Return the (X, Y) coordinate for the center point of the cell that contains the specified text.  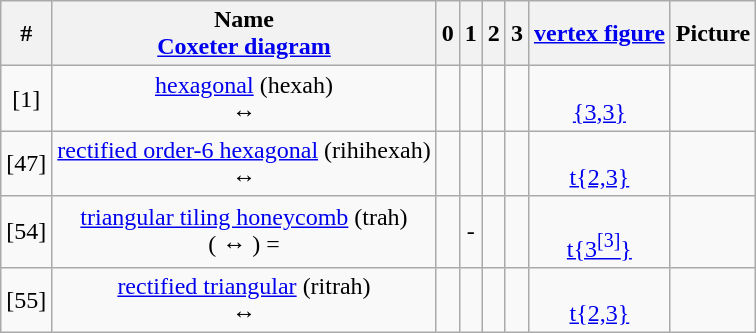
- (470, 232)
[55] (26, 300)
rectified order-6 hexagonal (rihihexah) ↔ (244, 164)
rectified triangular (ritrah) ↔ (244, 300)
3 (516, 34)
Picture (712, 34)
1 (470, 34)
0 (448, 34)
t{3[3]} (599, 232)
{3,3} (599, 98)
vertex figure (599, 34)
[1] (26, 98)
triangular tiling honeycomb (trah)( ↔ ) = (244, 232)
# (26, 34)
NameCoxeter diagram (244, 34)
2 (494, 34)
hexagonal (hexah) ↔ (244, 98)
[54] (26, 232)
[47] (26, 164)
